Find where the given text appears and provide that cell's center as [X, Y] coordinate. 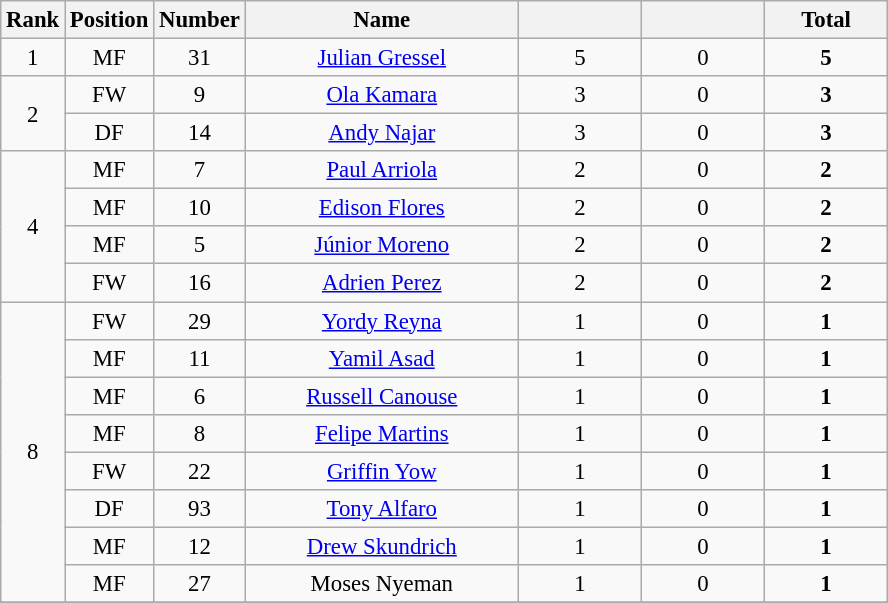
Tony Alfaro [382, 509]
Drew Skundrich [382, 546]
Edison Flores [382, 208]
6 [200, 396]
Russell Canouse [382, 396]
14 [200, 133]
31 [200, 58]
Number [200, 20]
7 [200, 170]
Rank [33, 20]
Position [110, 20]
16 [200, 283]
9 [200, 95]
12 [200, 546]
Name [382, 20]
Ola Kamara [382, 95]
11 [200, 358]
Total [826, 20]
29 [200, 321]
Felipe Martins [382, 433]
22 [200, 471]
27 [200, 584]
4 [33, 226]
Adrien Perez [382, 283]
Julian Gressel [382, 58]
10 [200, 208]
Yordy Reyna [382, 321]
Andy Najar [382, 133]
Paul Arriola [382, 170]
Júnior Moreno [382, 245]
93 [200, 509]
Yamil Asad [382, 358]
Moses Nyeman [382, 584]
Griffin Yow [382, 471]
